From the cell containing the given text, extract its center point as [x, y] coordinate. 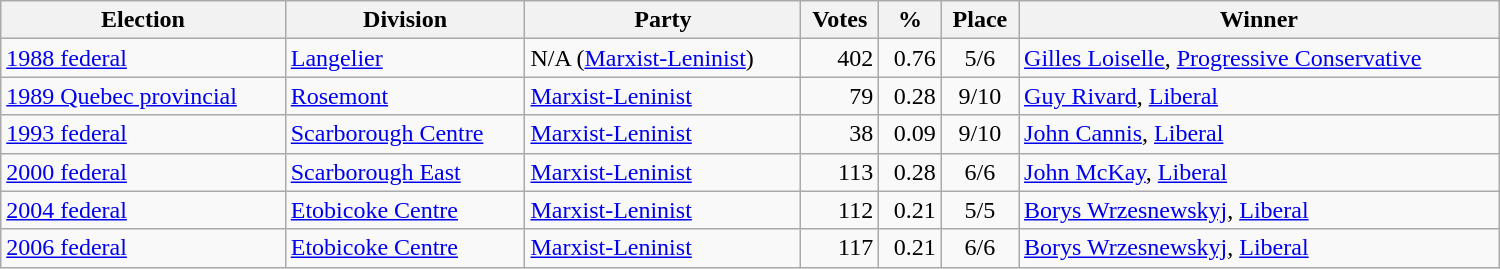
1993 federal [143, 134]
0.76 [910, 58]
John Cannis, Liberal [1260, 134]
1989 Quebec provincial [143, 96]
112 [840, 210]
1988 federal [143, 58]
% [910, 20]
117 [840, 248]
Winner [1260, 20]
Election [143, 20]
Langelier [405, 58]
0.09 [910, 134]
79 [840, 96]
Votes [840, 20]
113 [840, 172]
Party [663, 20]
Gilles Loiselle, Progressive Conservative [1260, 58]
Rosemont [405, 96]
Scarborough East [405, 172]
Scarborough Centre [405, 134]
Division [405, 20]
2004 federal [143, 210]
Place [980, 20]
2000 federal [143, 172]
2006 federal [143, 248]
402 [840, 58]
38 [840, 134]
John McKay, Liberal [1260, 172]
Guy Rivard, Liberal [1260, 96]
5/6 [980, 58]
N/A (Marxist-Leninist) [663, 58]
5/5 [980, 210]
